Search for the cell housing the specified text and yield its (X, Y) center coordinate. 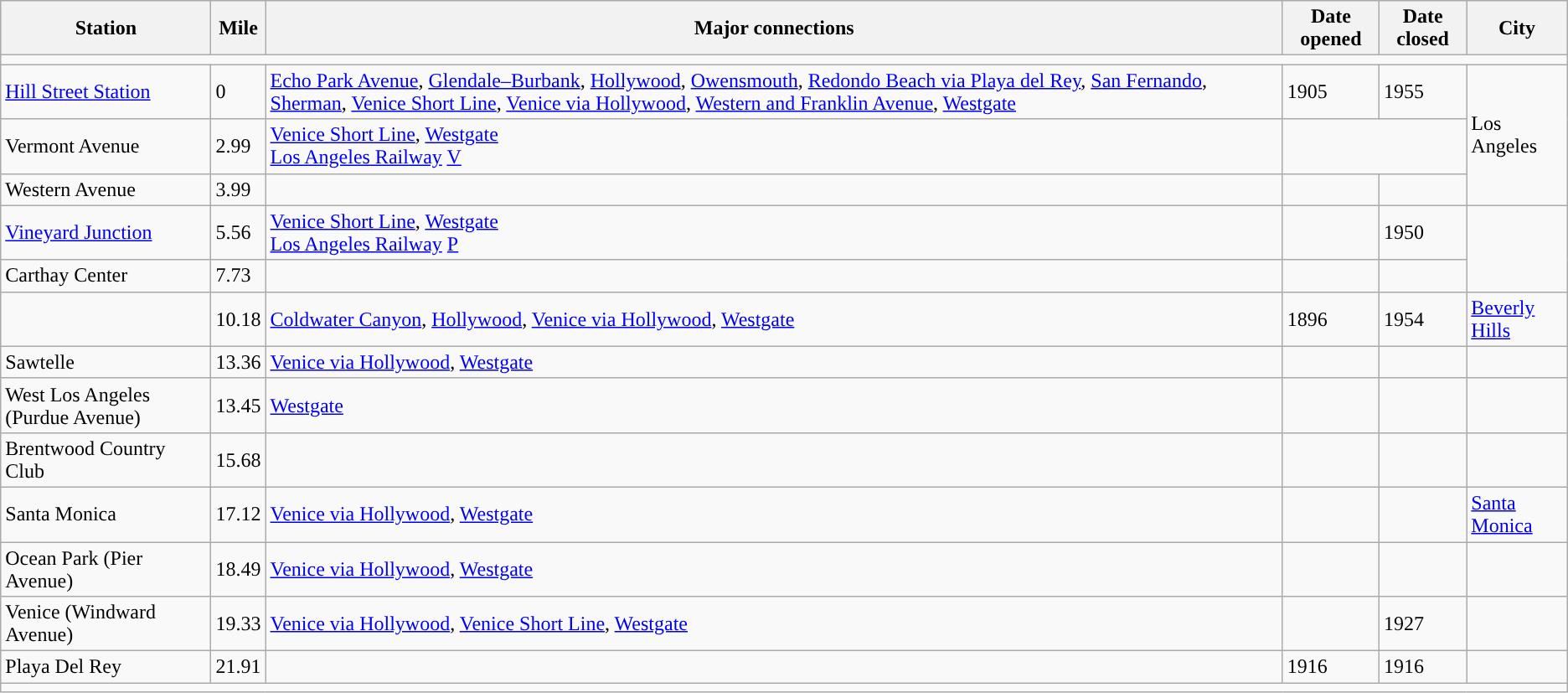
Date closed (1422, 28)
Western Avenue (106, 189)
Brentwood Country Club (106, 459)
Date opened (1330, 28)
0 (238, 92)
Westgate (774, 406)
Carthay Center (106, 276)
West Los Angeles (Purdue Avenue) (106, 406)
Venice via Hollywood, Venice Short Line, Westgate (774, 623)
1955 (1422, 92)
1896 (1330, 318)
1905 (1330, 92)
City (1517, 28)
Station (106, 28)
7.73 (238, 276)
13.45 (238, 406)
Playa Del Rey (106, 667)
5.56 (238, 233)
1950 (1422, 233)
17.12 (238, 515)
15.68 (238, 459)
Coldwater Canyon, Hollywood, Venice via Hollywood, Westgate (774, 318)
10.18 (238, 318)
Ocean Park (Pier Avenue) (106, 568)
3.99 (238, 189)
18.49 (238, 568)
Mile (238, 28)
2.99 (238, 146)
Venice (Windward Avenue) (106, 623)
Los Angeles (1517, 135)
Venice Short Line, WestgateLos Angeles Railway V (774, 146)
1927 (1422, 623)
19.33 (238, 623)
1954 (1422, 318)
Vineyard Junction (106, 233)
Beverly Hills (1517, 318)
Vermont Avenue (106, 146)
Major connections (774, 28)
13.36 (238, 362)
Hill Street Station (106, 92)
Sawtelle (106, 362)
21.91 (238, 667)
Venice Short Line, WestgateLos Angeles Railway P (774, 233)
